Output the (x, y) coordinate of the center of the cell containing the given text.  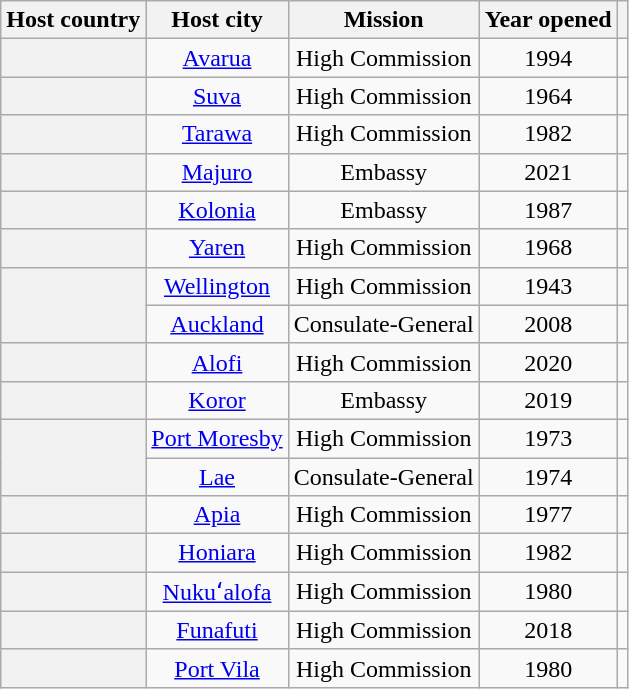
Host country (74, 20)
Nukuʻalofa (217, 592)
Kolonia (217, 210)
1973 (548, 438)
Funafuti (217, 630)
1943 (548, 286)
2018 (548, 630)
Tarawa (217, 134)
Mission (384, 20)
Alofi (217, 362)
1977 (548, 515)
2019 (548, 400)
Auckland (217, 324)
Wellington (217, 286)
Year opened (548, 20)
Lae (217, 477)
1964 (548, 96)
1974 (548, 477)
Majuro (217, 172)
2021 (548, 172)
Port Moresby (217, 438)
Host city (217, 20)
1968 (548, 248)
1987 (548, 210)
2008 (548, 324)
1994 (548, 58)
Yaren (217, 248)
2020 (548, 362)
Honiara (217, 553)
Apia (217, 515)
Suva (217, 96)
Koror (217, 400)
Port Vila (217, 668)
Avarua (217, 58)
